Detect which cell encompasses the target text, then output its (x, y) center coordinate. 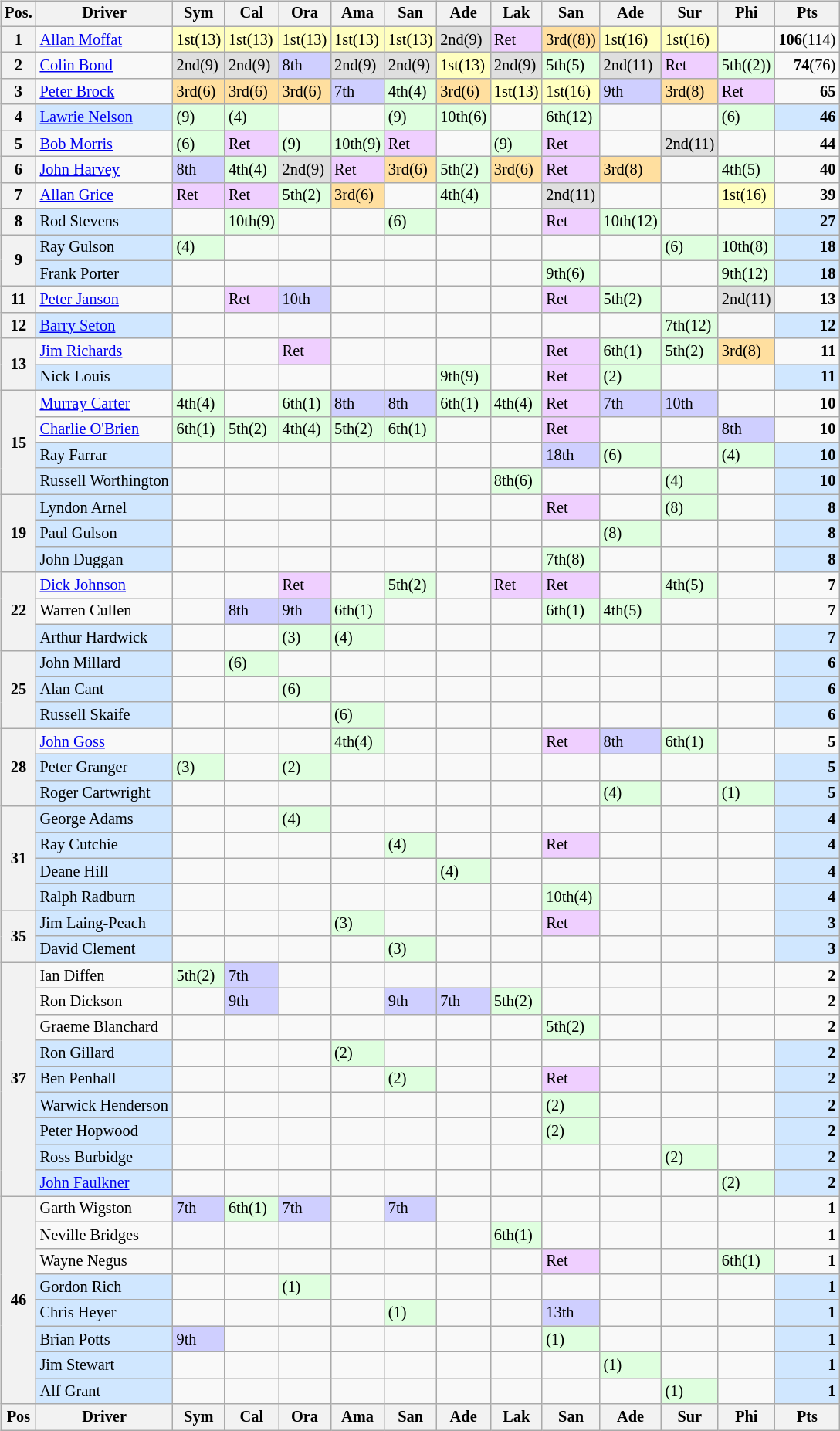
Neville Bridges (105, 1235)
Ben Penhall (105, 1080)
13th (571, 1313)
9 (19, 261)
5th(5) (571, 66)
Warwick Henderson (105, 1105)
Jim Richards (105, 351)
Russell Worthington (105, 481)
44 (808, 144)
10th(4) (571, 897)
Ralph Radburn (105, 897)
Graeme Blanchard (105, 1027)
28 (19, 768)
Jim Laing-Peach (105, 924)
106(114) (808, 39)
Frank Porter (105, 273)
Garth Wigston (105, 1209)
Jim Stewart (105, 1365)
10th(12) (631, 222)
John Duggan (105, 559)
Allan Grice (105, 195)
Russell Skaife (105, 715)
7th(8) (571, 559)
John Millard (105, 663)
Wayne Negus (105, 1261)
Warren Cullen (105, 612)
25 (19, 689)
74(76) (808, 66)
9th(6) (571, 273)
Roger Cartwright (105, 793)
10th(8) (746, 248)
Colin Bond (105, 66)
Ray Cutchie (105, 846)
Charlie O'Brien (105, 429)
Ian Diffen (105, 975)
9th(12) (746, 273)
15 (19, 442)
8th(6) (516, 481)
Deane Hill (105, 871)
5th((2)) (746, 66)
Gordon Rich (105, 1287)
22 (19, 612)
35 (19, 936)
Nick Louis (105, 378)
3rd((8)) (571, 39)
Chris Heyer (105, 1313)
Rod Stevens (105, 222)
27 (808, 222)
Murray Carter (105, 403)
Ross Burbidge (105, 1158)
Lawrie Nelson (105, 117)
65 (808, 92)
7th(12) (690, 326)
Ray Gulson (105, 248)
9th(9) (463, 378)
Alf Grant (105, 1391)
19 (19, 533)
40 (808, 170)
Peter Hopwood (105, 1131)
John Goss (105, 741)
Paul Gulson (105, 534)
George Adams (105, 819)
Ray Farrar (105, 456)
Allan Moffat (105, 39)
Lyndon Arnel (105, 507)
37 (19, 1080)
Alan Cant (105, 690)
Peter Granger (105, 768)
18th (571, 456)
Barry Seton (105, 326)
David Clement (105, 949)
10th(6) (463, 117)
39 (808, 195)
Brian Potts (105, 1339)
6th(12) (571, 117)
Ron Gillard (105, 1053)
Peter Janson (105, 300)
John Harvey (105, 170)
31 (19, 859)
Pos. (19, 14)
Pos (19, 1417)
Arthur Hardwick (105, 637)
Ron Dickson (105, 1002)
Bob Morris (105, 144)
Dick Johnson (105, 585)
Peter Brock (105, 92)
John Faulkner (105, 1183)
